Scan for the cell matching the given text and deliver its [x, y] coordinate at center. 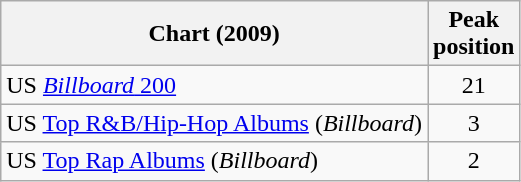
Chart (2009) [214, 34]
3 [474, 123]
US Top Rap Albums (Billboard) [214, 161]
Peakposition [474, 34]
US Billboard 200 [214, 85]
2 [474, 161]
21 [474, 85]
US Top R&B/Hip-Hop Albums (Billboard) [214, 123]
